Identify which cell holds the provided text, then report its [x, y] central coordinate. 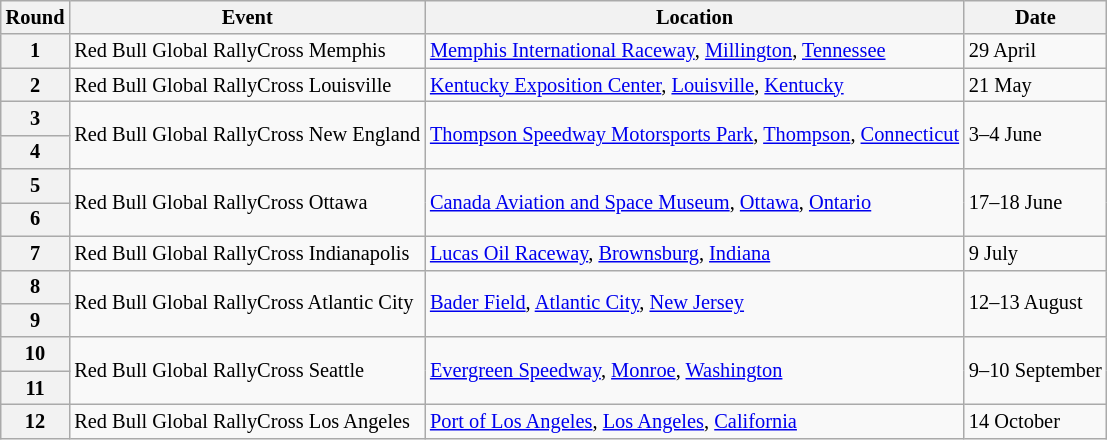
10 [36, 354]
12–13 August [1036, 304]
Round [36, 17]
Red Bull Global RallyCross New England [247, 134]
Kentucky Exposition Center, Louisville, Kentucky [694, 85]
Red Bull Global RallyCross Indianapolis [247, 253]
Bader Field, Atlantic City, New Jersey [694, 304]
12 [36, 421]
8 [36, 287]
Location [694, 17]
11 [36, 388]
4 [36, 152]
Red Bull Global RallyCross Memphis [247, 51]
9 [36, 320]
1 [36, 51]
Lucas Oil Raceway, Brownsburg, Indiana [694, 253]
21 May [1036, 85]
3–4 June [1036, 134]
Canada Aviation and Space Museum, Ottawa, Ontario [694, 202]
Red Bull Global RallyCross Seattle [247, 370]
29 April [1036, 51]
6 [36, 219]
9 July [1036, 253]
9–10 September [1036, 370]
3 [36, 118]
Thompson Speedway Motorsports Park, Thompson, Connecticut [694, 134]
2 [36, 85]
Port of Los Angeles, Los Angeles, California [694, 421]
5 [36, 186]
14 October [1036, 421]
Evergreen Speedway, Monroe, Washington [694, 370]
Red Bull Global RallyCross Ottawa [247, 202]
7 [36, 253]
Red Bull Global RallyCross Louisville [247, 85]
Event [247, 17]
17–18 June [1036, 202]
Red Bull Global RallyCross Atlantic City [247, 304]
Memphis International Raceway, Millington, Tennessee [694, 51]
Red Bull Global RallyCross Los Angeles [247, 421]
Date [1036, 17]
